Provide the [x, y] coordinate of the cell's center where the given text is located.  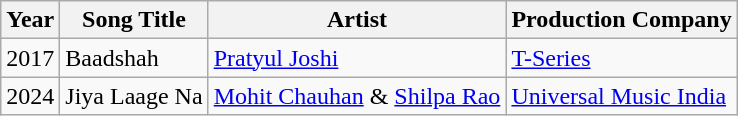
Production Company [622, 20]
Jiya Laage Na [134, 96]
Artist [357, 20]
Mohit Chauhan & Shilpa Rao [357, 96]
Baadshah [134, 58]
2017 [30, 58]
2024 [30, 96]
Song Title [134, 20]
Year [30, 20]
T-Series [622, 58]
Pratyul Joshi [357, 58]
Universal Music India [622, 96]
